For the text-containing cell, return its midpoint in [x, y] coordinate format. 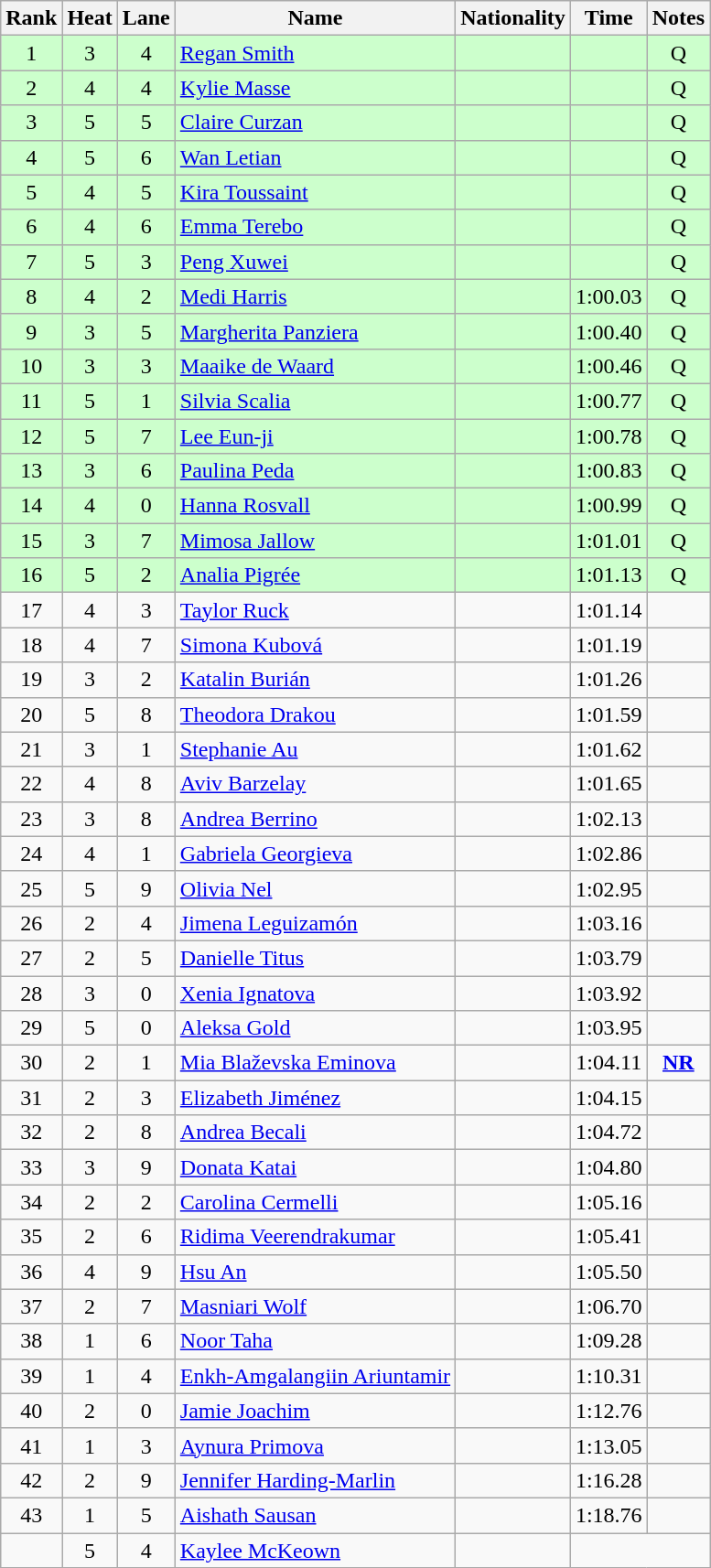
Emma Terebo [315, 227]
1:03.92 [609, 993]
Danielle Titus [315, 958]
10 [31, 366]
Aviv Barzelay [315, 784]
Lee Eun-ji [315, 436]
Notes [678, 18]
Jimena Leguizamón [315, 923]
19 [31, 680]
13 [31, 471]
Claire Curzan [315, 123]
Stephanie Au [315, 749]
1:10.31 [609, 1376]
Elizabeth Jiménez [315, 1098]
1:05.50 [609, 1272]
40 [31, 1411]
Nationality [513, 18]
42 [31, 1480]
Mimosa Jallow [315, 541]
1:03.16 [609, 923]
12 [31, 436]
Simona Kubová [315, 645]
Donata Katai [315, 1167]
1:05.41 [609, 1237]
1:04.80 [609, 1167]
43 [31, 1515]
31 [31, 1098]
Name [315, 18]
Lane [146, 18]
Aleksa Gold [315, 1028]
17 [31, 610]
Peng Xuwei [315, 262]
30 [31, 1063]
Carolina Cermelli [315, 1202]
Olivia Nel [315, 888]
16 [31, 575]
Xenia Ignatova [315, 993]
Heat [90, 18]
41 [31, 1445]
1:01.59 [609, 714]
22 [31, 784]
Medi Harris [315, 296]
Silvia Scalia [315, 401]
1:00.78 [609, 436]
1:03.79 [609, 958]
NR [678, 1063]
1:04.11 [609, 1063]
23 [31, 819]
Taylor Ruck [315, 610]
1:04.72 [609, 1133]
1:01.65 [609, 784]
Gabriela Georgieva [315, 854]
25 [31, 888]
Ridima Veerendrakumar [315, 1237]
34 [31, 1202]
Noor Taha [315, 1341]
1:01.01 [609, 541]
Enkh-Amgalangiin Ariuntamir [315, 1376]
Jennifer Harding-Marlin [315, 1480]
Masniari Wolf [315, 1306]
18 [31, 645]
Maaike de Waard [315, 366]
Andrea Becali [315, 1133]
Margherita Panziera [315, 331]
1:03.95 [609, 1028]
29 [31, 1028]
Theodora Drakou [315, 714]
26 [31, 923]
1:02.86 [609, 854]
36 [31, 1272]
1:01.26 [609, 680]
14 [31, 506]
Andrea Berrino [315, 819]
1:01.13 [609, 575]
35 [31, 1237]
28 [31, 993]
37 [31, 1306]
Hanna Rosvall [315, 506]
1:00.77 [609, 401]
11 [31, 401]
Analia Pigrée [315, 575]
Aishath Sausan [315, 1515]
1:16.28 [609, 1480]
20 [31, 714]
1:00.99 [609, 506]
Kira Toussaint [315, 192]
Wan Letian [315, 157]
Rank [31, 18]
32 [31, 1133]
Kaylee McKeown [315, 1551]
1:06.70 [609, 1306]
Paulina Peda [315, 471]
1:00.83 [609, 471]
1:12.76 [609, 1411]
Regan Smith [315, 53]
1:04.15 [609, 1098]
1:00.40 [609, 331]
39 [31, 1376]
21 [31, 749]
Time [609, 18]
24 [31, 854]
1:02.13 [609, 819]
Aynura Primova [315, 1445]
1:00.46 [609, 366]
38 [31, 1341]
15 [31, 541]
1:00.03 [609, 296]
Jamie Joachim [315, 1411]
33 [31, 1167]
Mia Blaževska Eminova [315, 1063]
1:13.05 [609, 1445]
1:05.16 [609, 1202]
1:01.19 [609, 645]
1:09.28 [609, 1341]
Katalin Burián [315, 680]
27 [31, 958]
1:02.95 [609, 888]
Kylie Masse [315, 88]
1:01.62 [609, 749]
1:18.76 [609, 1515]
1:01.14 [609, 610]
Hsu An [315, 1272]
